Capture the cell that displays the provided text and extract its (X, Y) central coordinate. 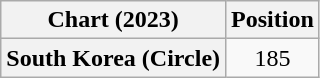
185 (273, 58)
Chart (2023) (114, 20)
South Korea (Circle) (114, 58)
Position (273, 20)
